Extract the (x, y) coordinate from the center of the cell holding the provided text.  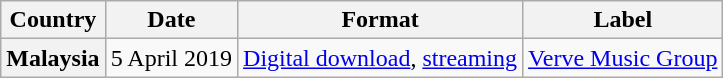
Digital download, streaming (380, 58)
Country (53, 20)
Verve Music Group (623, 58)
5 April 2019 (171, 58)
Malaysia (53, 58)
Format (380, 20)
Date (171, 20)
Label (623, 20)
